Provide the (x, y) coordinate of the cell's center where the given text is located.  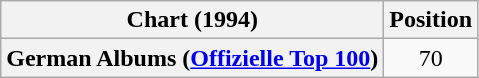
Position (431, 20)
Chart (1994) (192, 20)
70 (431, 58)
German Albums (Offizielle Top 100) (192, 58)
